From the cell containing the given text, extract its center point as (X, Y) coordinate. 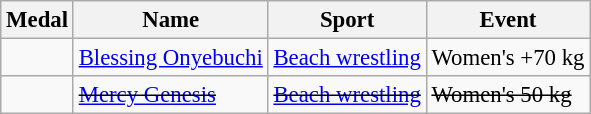
Name (170, 20)
Mercy Genesis (170, 95)
Women's 50 kg (508, 95)
Medal (38, 20)
Women's +70 kg (508, 58)
Blessing Onyebuchi (170, 58)
Event (508, 20)
Sport (347, 20)
